Locate the cell with the specified text and output its [x, y] center coordinate. 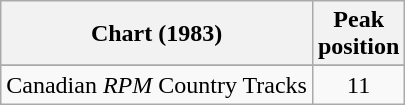
Canadian RPM Country Tracks [157, 85]
Peakposition [358, 34]
Chart (1983) [157, 34]
11 [358, 85]
